Find where the given text appears and provide that cell's center as [X, Y] coordinate. 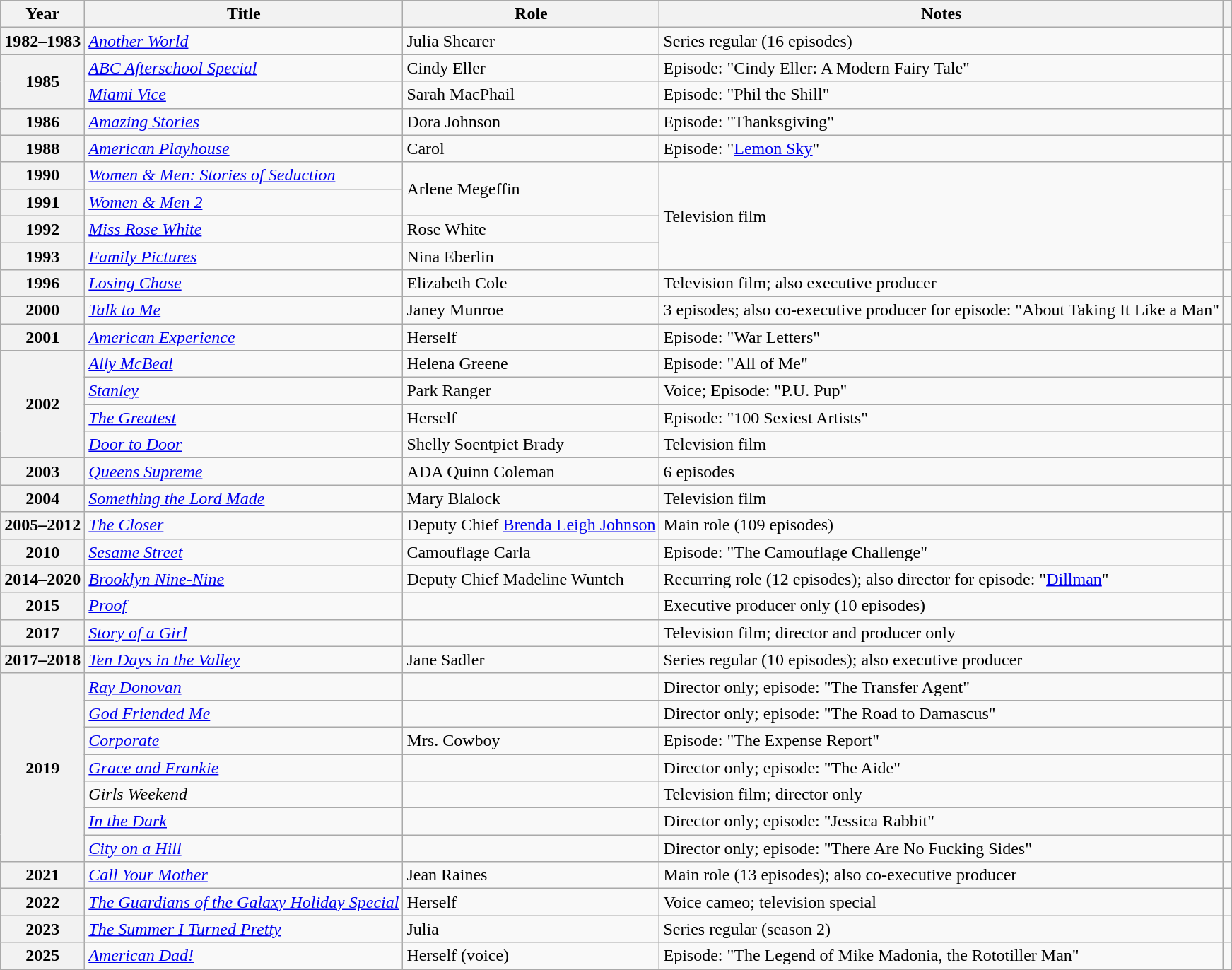
1990 [42, 175]
Door to Door [244, 445]
Brooklyn Nine-Nine [244, 579]
Deputy Chief Brenda Leigh Johnson [532, 525]
Episode: "The Legend of Mike Madonia, the Rototiller Man" [941, 956]
ABC Afterschool Special [244, 68]
1985 [42, 81]
Notes [941, 14]
Mrs. Cowboy [532, 740]
Amazing Stories [244, 122]
2022 [42, 902]
2017–2018 [42, 660]
Stanley [244, 391]
1986 [42, 122]
Talk to Me [244, 310]
Losing Chase [244, 283]
Call Your Mother [244, 875]
The Greatest [244, 418]
Herself (voice) [532, 956]
Story of a Girl [244, 633]
Cindy Eller [532, 68]
Carol [532, 148]
Title [244, 14]
The Guardians of the Galaxy Holiday Special [244, 902]
Mary Blalock [532, 498]
The Summer I Turned Pretty [244, 929]
Series regular (season 2) [941, 929]
Women & Men: Stories of Seduction [244, 175]
American Experience [244, 337]
2017 [42, 633]
Ray Donovan [244, 686]
1988 [42, 148]
Series regular (16 episodes) [941, 41]
2023 [42, 929]
American Playhouse [244, 148]
Director only; episode: "The Aide" [941, 767]
God Friended Me [244, 713]
1991 [42, 202]
Director only; episode: "The Transfer Agent" [941, 686]
Director only; episode: "There Are No Fucking Sides" [941, 848]
Shelly Soentpiet Brady [532, 445]
1992 [42, 229]
Television film; director and producer only [941, 633]
Nina Eberlin [532, 256]
Grace and Frankie [244, 767]
2019 [42, 767]
1996 [42, 283]
Miss Rose White [244, 229]
Recurring role (12 episodes); also director for episode: "Dillman" [941, 579]
Television film; director only [941, 795]
Family Pictures [244, 256]
Year [42, 14]
Episode: "All of Me" [941, 364]
Director only; episode: "The Road to Damascus" [941, 713]
Dora Johnson [532, 122]
Main role (13 episodes); also co-executive producer [941, 875]
2021 [42, 875]
Julia Shearer [532, 41]
Episode: "Phil the Shill" [941, 95]
Julia [532, 929]
Something the Lord Made [244, 498]
Episode: "War Letters" [941, 337]
Helena Greene [532, 364]
In the Dark [244, 822]
Rose White [532, 229]
2003 [42, 472]
Jane Sadler [532, 660]
Television film; also executive producer [941, 283]
Ally McBeal [244, 364]
2010 [42, 552]
1982–1983 [42, 41]
Ten Days in the Valley [244, 660]
Sesame Street [244, 552]
6 episodes [941, 472]
Voice; Episode: "P.U. Pup" [941, 391]
2002 [42, 404]
Girls Weekend [244, 795]
3 episodes; also co-executive producer for episode: "About Taking It Like a Man" [941, 310]
Voice cameo; television special [941, 902]
Park Ranger [532, 391]
2005–2012 [42, 525]
Another World [244, 41]
Role [532, 14]
American Dad! [244, 956]
Arlene Megeffin [532, 189]
2014–2020 [42, 579]
Elizabeth Cole [532, 283]
Episode: "Lemon Sky" [941, 148]
2015 [42, 606]
2001 [42, 337]
Episode: "Cindy Eller: A Modern Fairy Tale" [941, 68]
Sarah MacPhail [532, 95]
Proof [244, 606]
Executive producer only (10 episodes) [941, 606]
Camouflage Carla [532, 552]
Corporate [244, 740]
Deputy Chief Madeline Wuntch [532, 579]
City on a Hill [244, 848]
Episode: "The Expense Report" [941, 740]
Episode: "Thanksgiving" [941, 122]
The Closer [244, 525]
1993 [42, 256]
Queens Supreme [244, 472]
2004 [42, 498]
Women & Men 2 [244, 202]
Miami Vice [244, 95]
2025 [42, 956]
Director only; episode: "Jessica Rabbit" [941, 822]
Episode: "100 Sexiest Artists" [941, 418]
Main role (109 episodes) [941, 525]
Janey Munroe [532, 310]
ADA Quinn Coleman [532, 472]
Series regular (10 episodes); also executive producer [941, 660]
2000 [42, 310]
Episode: "The Camouflage Challenge" [941, 552]
Jean Raines [532, 875]
